Return the (x, y) coordinate for the center point of the cell that contains the specified text.  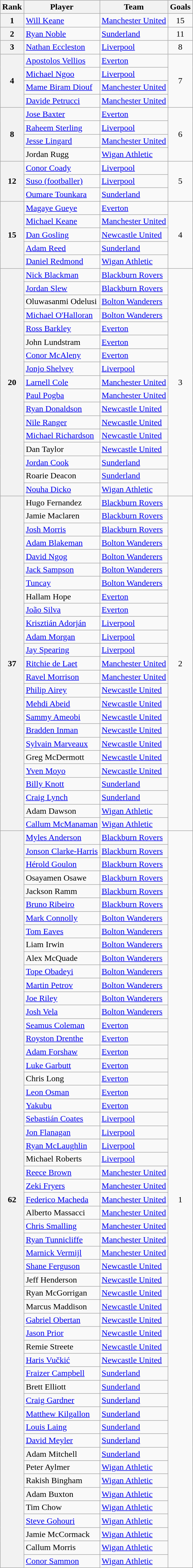
Jesse Lingard (62, 141)
John Lundstram (62, 342)
Callum Morris (62, 1548)
Adam Blakeman (62, 543)
Oluwasanmi Odelusi (62, 302)
Billy Knott (62, 784)
Osayamen Osawe (62, 878)
Sylvain Marveaux (62, 744)
Shane Ferguson (62, 1266)
Michael Richardson (62, 436)
Paul Pogba (62, 396)
Ryan Tunnicliffe (62, 1239)
Louis Laing (62, 1427)
6 (180, 134)
Ryan Noble (62, 34)
Nouha Dicko (62, 489)
Oumare Tounkara (62, 195)
Mark Connolly (62, 918)
7 (180, 81)
Ryan McGorrigan (62, 1293)
Alex McQuade (62, 958)
Michael Keane (62, 221)
Craig Gardner (62, 1400)
Mame Biram Diouf (62, 87)
Sebastián Coates (62, 1119)
Peter Aylmer (62, 1467)
Alberto Massacci (62, 1213)
Jordan Cook (62, 462)
5 (180, 181)
Chris Long (62, 1079)
Sammy Ameobi (62, 717)
Jeff Henderson (62, 1280)
Conor McAleny (62, 355)
David Ngog (62, 556)
Tim Chow (62, 1507)
Ritchie de Laet (62, 663)
Michael Roberts (62, 1159)
Remie Streete (62, 1347)
Craig Lynch (62, 797)
Yven Moyo (62, 770)
Jon Flanagan (62, 1132)
Jamie McCormack (62, 1534)
Leon Osman (62, 1092)
Conor Sammon (62, 1561)
Jay Spearing (62, 650)
Jason Prior (62, 1333)
Ross Barkley (62, 328)
Daniel Redmond (62, 262)
Jordan Rugg (62, 154)
Martin Petrov (62, 985)
Joe Riley (62, 998)
Ryan Donaldson (62, 409)
David Meyler (62, 1440)
Jose Baxter (62, 114)
Marnick Vermijl (62, 1253)
Bruno Ribeiro (62, 905)
Myles Anderson (62, 838)
Dan Gosling (62, 235)
Steve Gohouri (62, 1521)
Chris Smalling (62, 1226)
Seamus Coleman (62, 1025)
62 (12, 1199)
Roarie Deacon (62, 476)
Rakish Bingham (62, 1481)
Larnell Cole (62, 382)
Davide Petrucci (62, 101)
Ravel Morrison (62, 677)
Tuncay (62, 583)
12 (12, 181)
Jack Sampson (62, 569)
Jordan Slew (62, 288)
Liam Irwin (62, 945)
Reece Brown (62, 1172)
Jamie Maclaren (62, 516)
Will Keane (62, 20)
Nile Ranger (62, 422)
João Silva (62, 610)
Suso (footballer) (62, 181)
Yakubu (62, 1106)
Conor Coady (62, 168)
Marcus Maddison (62, 1306)
Gabriel Obertan (62, 1320)
Team (134, 7)
Hugo Fernandez (62, 503)
Adam Forshaw (62, 1052)
Adam Mitchell (62, 1454)
Callum McManaman (62, 824)
Hallam Hope (62, 597)
Jackson Ramm (62, 891)
Michael Ngoo (62, 74)
Krisztián Adorján (62, 623)
Raheem Sterling (62, 127)
Josh Vela (62, 1012)
Hérold Goulon (62, 864)
Matthew Kilgallon (62, 1413)
Rank (12, 7)
Nathan Eccleston (62, 47)
Goals (180, 7)
Royston Drenthe (62, 1039)
Adam Dawson (62, 811)
Apostolos Vellios (62, 61)
Zeki Fryers (62, 1186)
Fraizer Campbell (62, 1373)
Ryan McLaughlin (62, 1146)
Tope Obadeyi (62, 971)
Adam Buxton (62, 1494)
Jonjo Shelvey (62, 369)
37 (12, 663)
Magaye Gueye (62, 208)
Luke Garbutt (62, 1065)
Dan Taylor (62, 449)
Adam Reed (62, 248)
Player (62, 7)
Philip Airey (62, 690)
20 (12, 382)
Josh Morris (62, 529)
Federico Macheda (62, 1199)
Mehdi Abeid (62, 704)
Greg McDermott (62, 757)
11 (180, 34)
Nick Blackman (62, 275)
Brett Elliott (62, 1387)
Tom Eaves (62, 931)
Jonson Clarke-Harris (62, 851)
Haris Vučkić (62, 1360)
Adam Morgan (62, 637)
Michael O'Halloran (62, 315)
Bradden Inman (62, 730)
